Return the [x, y] coordinate for the center point of the cell that contains the specified text.  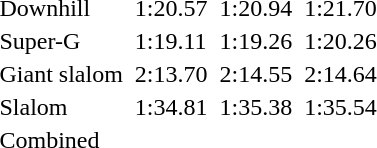
1:19.11 [171, 41]
1:19.26 [256, 41]
2:13.70 [171, 74]
1:34.81 [171, 107]
1:35.38 [256, 107]
2:14.55 [256, 74]
